Scan for the cell matching the given text and deliver its [x, y] coordinate at center. 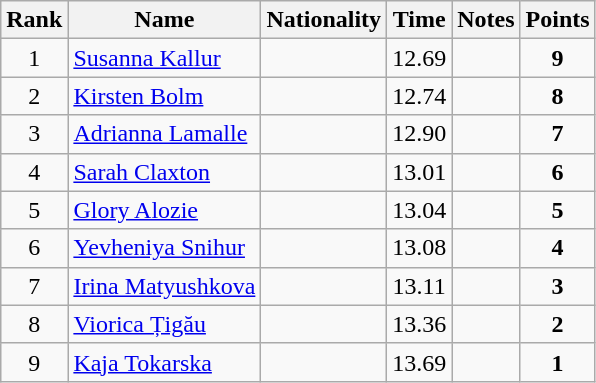
Kirsten Bolm [164, 96]
Sarah Claxton [164, 172]
13.36 [420, 324]
Kaja Tokarska [164, 362]
Adrianna Lamalle [164, 134]
Time [420, 20]
13.01 [420, 172]
Rank [34, 20]
Susanna Kallur [164, 58]
Irina Matyushkova [164, 286]
Glory Alozie [164, 210]
12.90 [420, 134]
13.08 [420, 248]
Viorica Țigău [164, 324]
12.69 [420, 58]
Nationality [324, 20]
13.11 [420, 286]
Notes [486, 20]
Points [558, 20]
Name [164, 20]
13.04 [420, 210]
13.69 [420, 362]
Yevheniya Snihur [164, 248]
12.74 [420, 96]
